Scan for the cell matching the given text and deliver its (x, y) coordinate at center. 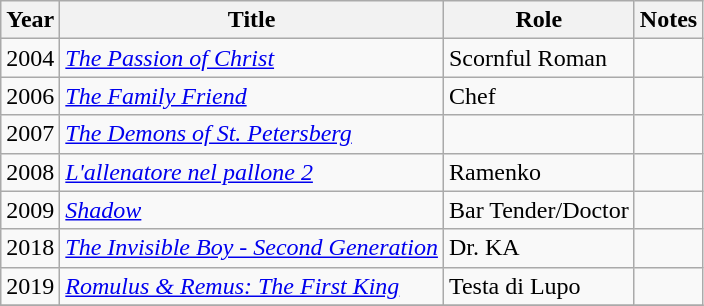
Bar Tender/Doctor (538, 210)
2007 (30, 134)
The Family Friend (252, 96)
2004 (30, 58)
2006 (30, 96)
2018 (30, 248)
The Passion of Christ (252, 58)
Role (538, 20)
2019 (30, 286)
Ramenko (538, 172)
Dr. KA (538, 248)
Testa di Lupo (538, 286)
2009 (30, 210)
Scornful Roman (538, 58)
The Invisible Boy - Second Generation (252, 248)
2008 (30, 172)
Year (30, 20)
Notes (668, 20)
Romulus & Remus: The First King (252, 286)
Chef (538, 96)
L'allenatore nel pallone 2 (252, 172)
The Demons of St. Petersberg (252, 134)
Shadow (252, 210)
Title (252, 20)
